Search for the cell housing the specified text and yield its (X, Y) center coordinate. 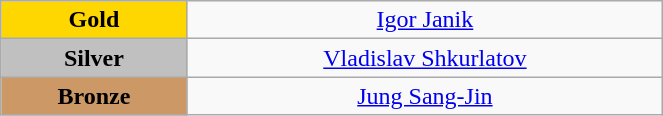
Jung Sang-Jin (425, 96)
Bronze (94, 96)
Igor Janik (425, 20)
Silver (94, 58)
Vladislav Shkurlatov (425, 58)
Gold (94, 20)
